Return [X, Y] of the center of cell containing provided text 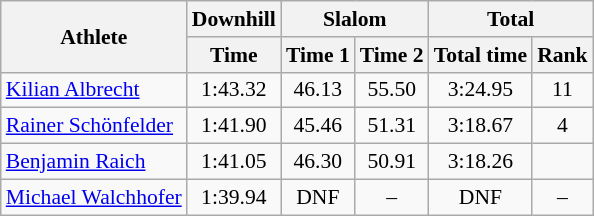
Time [234, 55]
11 [562, 90]
Slalom [355, 19]
46.13 [318, 90]
Time 1 [318, 55]
3:18.67 [480, 126]
4 [562, 126]
1:41.90 [234, 126]
Rank [562, 55]
1:39.94 [234, 197]
1:41.05 [234, 162]
3:24.95 [480, 90]
Michael Walchhofer [94, 197]
Benjamin Raich [94, 162]
1:43.32 [234, 90]
51.31 [392, 126]
Athlete [94, 36]
Kilian Albrecht [94, 90]
46.30 [318, 162]
50.91 [392, 162]
Total time [480, 55]
Time 2 [392, 55]
Rainer Schönfelder [94, 126]
55.50 [392, 90]
45.46 [318, 126]
Downhill [234, 19]
Total [511, 19]
3:18.26 [480, 162]
